Pinpoint the cell where the given text exists, returning its [X, Y] midpoint coordinate. 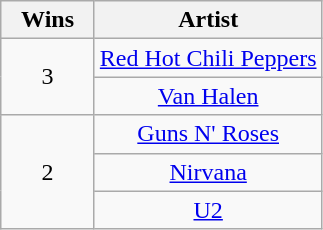
Wins [48, 20]
Van Halen [208, 96]
U2 [208, 210]
Artist [208, 20]
3 [48, 77]
Nirvana [208, 172]
Red Hot Chili Peppers [208, 58]
2 [48, 172]
Guns N' Roses [208, 134]
